Extract the [X, Y] coordinate from the center of the cell holding the provided text.  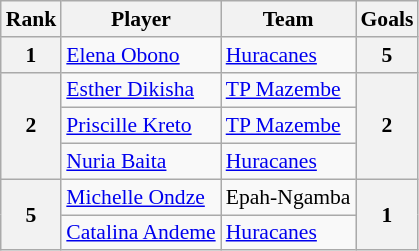
Nuria Baita [140, 162]
Player [140, 19]
Esther Dikisha [140, 90]
Priscille Kreto [140, 126]
Epah-Ngamba [288, 197]
Team [288, 19]
Michelle Ondze [140, 197]
Catalina Andeme [140, 233]
Elena Obono [140, 55]
Goals [388, 19]
Rank [32, 19]
